Find where the given text appears and provide that cell's center as [x, y] coordinate. 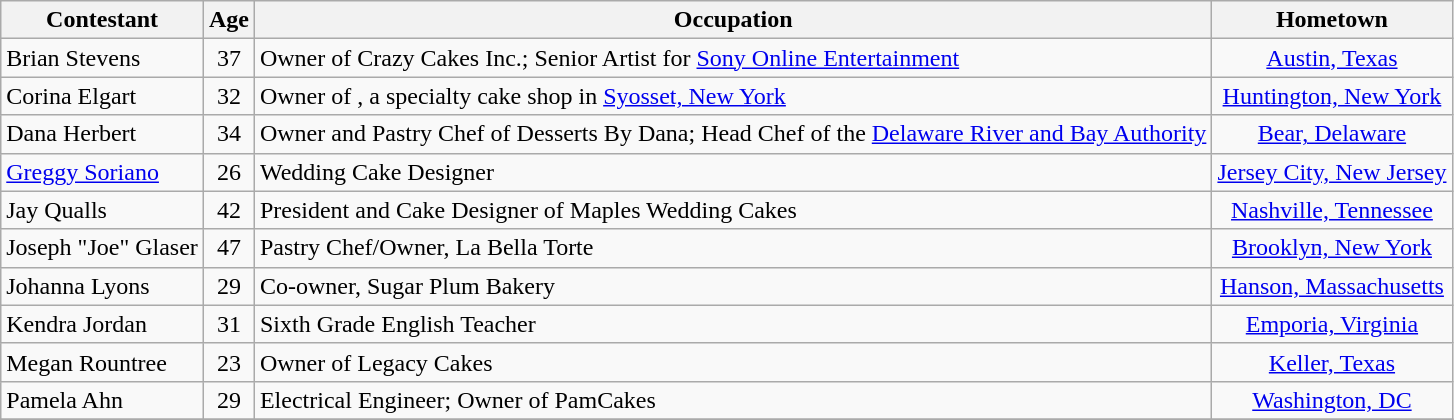
34 [228, 134]
Jersey City, New Jersey [1332, 172]
Washington, DC [1332, 400]
Age [228, 20]
Owner of Crazy Cakes Inc.; Senior Artist for Sony Online Entertainment [732, 58]
Dana Herbert [102, 134]
Brian Stevens [102, 58]
Joseph "Joe" Glaser [102, 248]
42 [228, 210]
Pastry Chef/Owner, La Bella Torte [732, 248]
Owner and Pastry Chef of Desserts By Dana; Head Chef of the Delaware River and Bay Authority [732, 134]
Electrical Engineer; Owner of PamCakes [732, 400]
Jay Qualls [102, 210]
Sixth Grade English Teacher [732, 324]
Bear, Delaware [1332, 134]
Greggy Soriano [102, 172]
Huntington, New York [1332, 96]
Austin, Texas [1332, 58]
President and Cake Designer of Maples Wedding Cakes [732, 210]
Hometown [1332, 20]
31 [228, 324]
Megan Rountree [102, 362]
Keller, Texas [1332, 362]
23 [228, 362]
Contestant [102, 20]
Wedding Cake Designer [732, 172]
Emporia, Virginia [1332, 324]
Pamela Ahn [102, 400]
47 [228, 248]
Johanna Lyons [102, 286]
Nashville, Tennessee [1332, 210]
Co-owner, Sugar Plum Bakery [732, 286]
Owner of Legacy Cakes [732, 362]
Hanson, Massachusetts [1332, 286]
Corina Elgart [102, 96]
26 [228, 172]
Kendra Jordan [102, 324]
Brooklyn, New York [1332, 248]
32 [228, 96]
37 [228, 58]
Owner of , a specialty cake shop in Syosset, New York [732, 96]
Occupation [732, 20]
